Detect which cell encompasses the target text, then output its [X, Y] center coordinate. 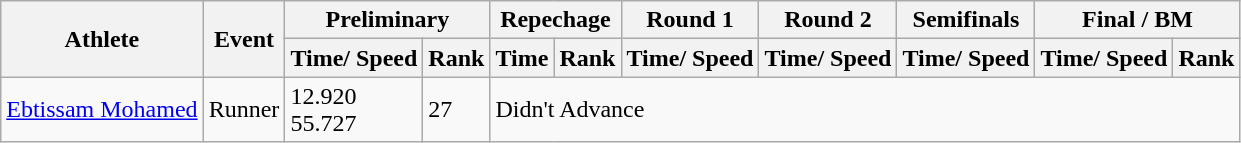
Preliminary [388, 20]
Round 2 [828, 20]
Semifinals [966, 20]
Final / BM [1138, 20]
Runner [244, 110]
Athlete [102, 39]
Repechage [556, 20]
Time [522, 58]
Didn't Advance [865, 110]
Event [244, 39]
12.92055.727 [354, 110]
Round 1 [690, 20]
27 [456, 110]
Ebtissam Mohamed [102, 110]
